Locate the cell with the specified text and output its [x, y] center coordinate. 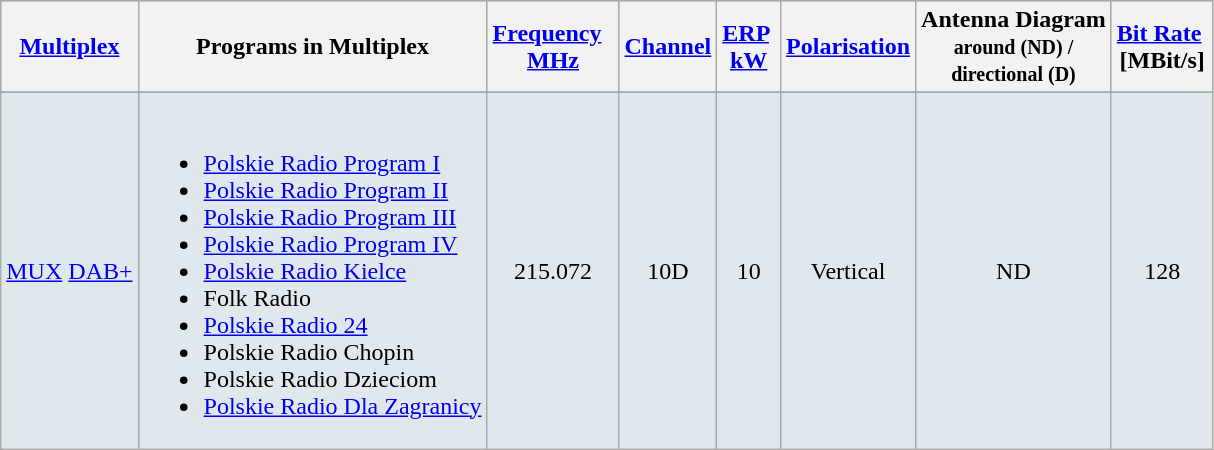
Vertical [848, 271]
Antenna Diagramaround (ND) /directional (D) [1014, 47]
128 [1162, 271]
ND [1014, 271]
Programs in Multiplex [312, 47]
Polarisation [848, 47]
MUX DAB+ [70, 271]
Multiplex [70, 47]
ERP kW [749, 47]
10 [749, 271]
Channel [668, 47]
Bit Rate [MBit/s] [1162, 47]
Frequency MHz [553, 47]
10D [668, 271]
215.072 [553, 271]
